Output the (x, y) coordinate of the center of the cell containing the given text.  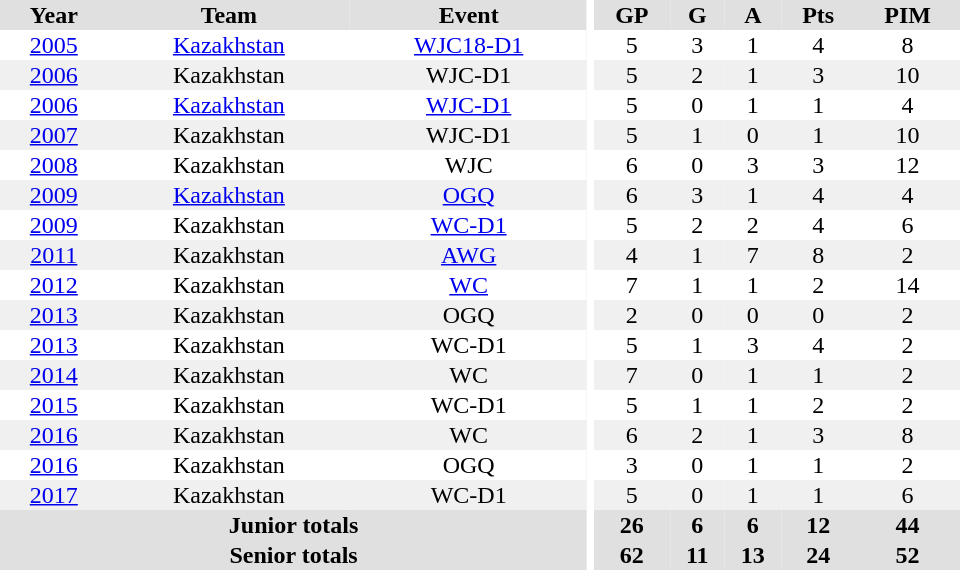
26 (632, 525)
WJC (468, 165)
GP (632, 15)
2008 (54, 165)
44 (908, 525)
11 (697, 555)
13 (752, 555)
AWG (468, 255)
2012 (54, 285)
PIM (908, 15)
14 (908, 285)
Senior totals (294, 555)
Pts (818, 15)
2011 (54, 255)
2007 (54, 135)
24 (818, 555)
62 (632, 555)
52 (908, 555)
Event (468, 15)
Team (230, 15)
G (697, 15)
2014 (54, 375)
2005 (54, 45)
2015 (54, 405)
A (752, 15)
Junior totals (294, 525)
Year (54, 15)
2017 (54, 495)
WJC18-D1 (468, 45)
